Return (X, Y) of the center of cell containing provided text 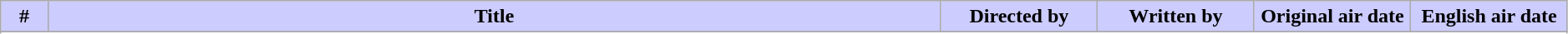
Directed by (1019, 17)
English air date (1489, 17)
# (24, 17)
Title (495, 17)
Written by (1176, 17)
Original air date (1332, 17)
